Identify which cell holds the provided text, then report its [X, Y] central coordinate. 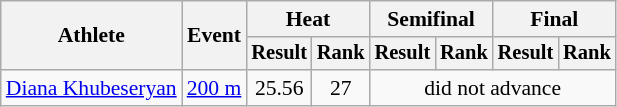
did not advance [493, 88]
Semifinal [432, 19]
Athlete [92, 36]
25.56 [279, 88]
200 m [214, 88]
Heat [308, 19]
27 [341, 88]
Final [554, 19]
Diana Khubeseryan [92, 88]
Event [214, 36]
